Scan for the cell matching the given text and deliver its (x, y) coordinate at center. 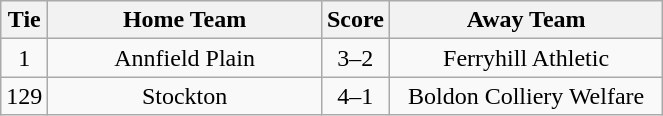
Home Team (185, 20)
Annfield Plain (185, 58)
129 (24, 96)
Away Team (526, 20)
3–2 (355, 58)
4–1 (355, 96)
Score (355, 20)
Ferryhill Athletic (526, 58)
Boldon Colliery Welfare (526, 96)
Tie (24, 20)
Stockton (185, 96)
1 (24, 58)
